Return the [X, Y] coordinate for the center point of the cell that contains the specified text.  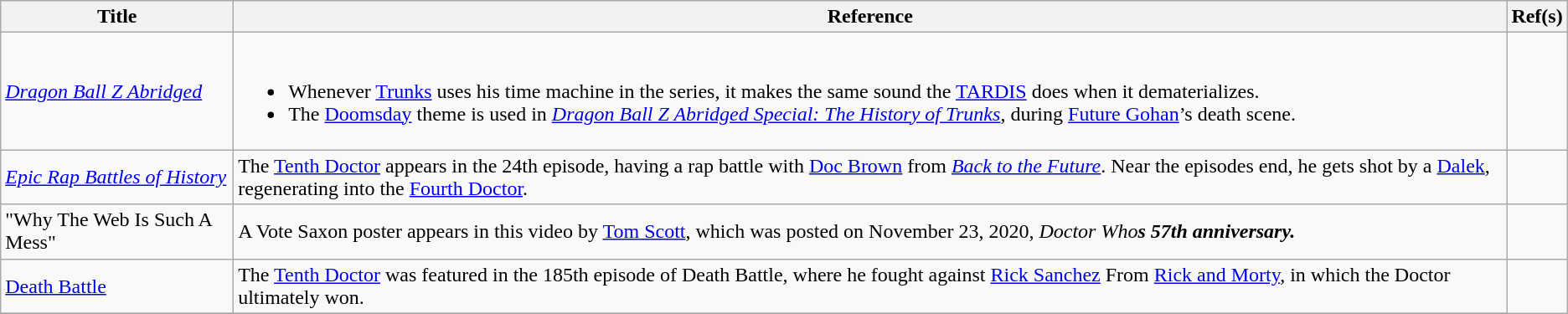
Ref(s) [1537, 17]
Reference [870, 17]
Epic Rap Battles of History [117, 178]
Dragon Ball Z Abridged [117, 91]
A Vote Saxon poster appears in this video by Tom Scott, which was posted on November 23, 2020, Doctor Whos 57th anniversary. [870, 231]
"Why The Web Is Such A Mess" [117, 231]
Death Battle [117, 286]
Title [117, 17]
